Pinpoint the cell where the given text exists, returning its [X, Y] midpoint coordinate. 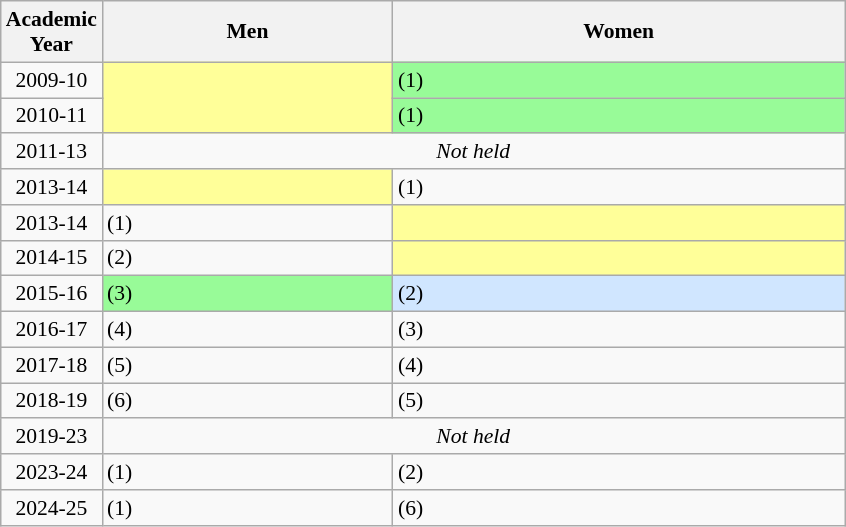
2016-17 [52, 330]
2019-23 [52, 437]
2018-19 [52, 401]
2011-13 [52, 152]
2010-11 [52, 116]
Men [248, 32]
2017-18 [52, 365]
2023-24 [52, 472]
2014-15 [52, 258]
2009-10 [52, 80]
2015-16 [52, 294]
2024-25 [52, 508]
AcademicYear [52, 32]
Women [619, 32]
